Return [X, Y] of the center of cell containing provided text 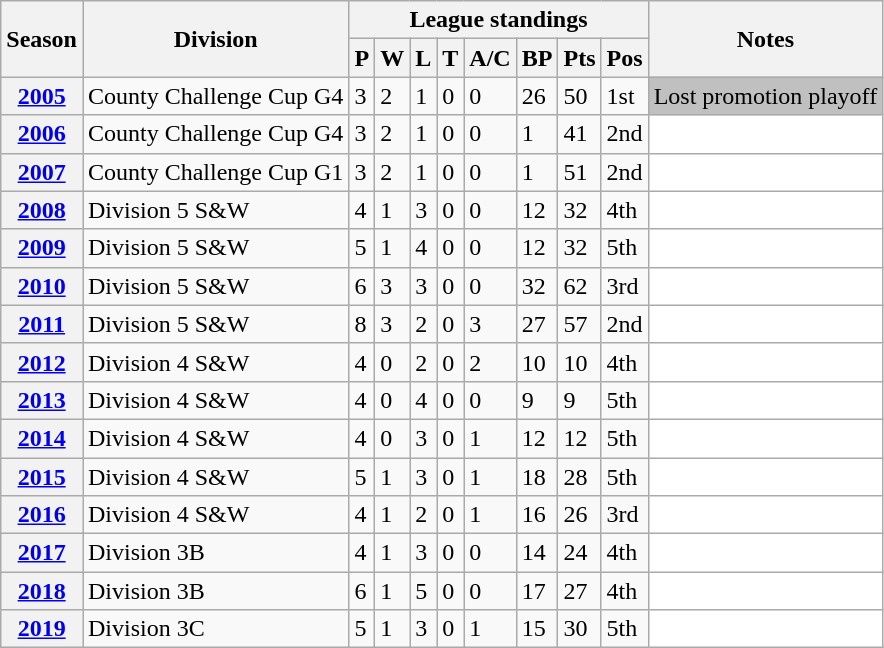
Notes [766, 39]
Division 3C [215, 629]
17 [537, 591]
2012 [42, 362]
30 [580, 629]
1st [624, 96]
51 [580, 172]
Pos [624, 58]
County Challenge Cup G1 [215, 172]
2005 [42, 96]
Season [42, 39]
2017 [42, 553]
L [424, 58]
BP [537, 58]
16 [537, 515]
Pts [580, 58]
2014 [42, 438]
41 [580, 134]
Division [215, 39]
2013 [42, 400]
2007 [42, 172]
2006 [42, 134]
50 [580, 96]
2011 [42, 324]
2016 [42, 515]
14 [537, 553]
24 [580, 553]
57 [580, 324]
P [362, 58]
18 [537, 477]
T [450, 58]
2010 [42, 286]
W [392, 58]
2018 [42, 591]
28 [580, 477]
8 [362, 324]
15 [537, 629]
2015 [42, 477]
League standings [498, 20]
2019 [42, 629]
A/C [490, 58]
2008 [42, 210]
Lost promotion playoff [766, 96]
62 [580, 286]
2009 [42, 248]
